For the text-containing cell, return its midpoint in [x, y] coordinate format. 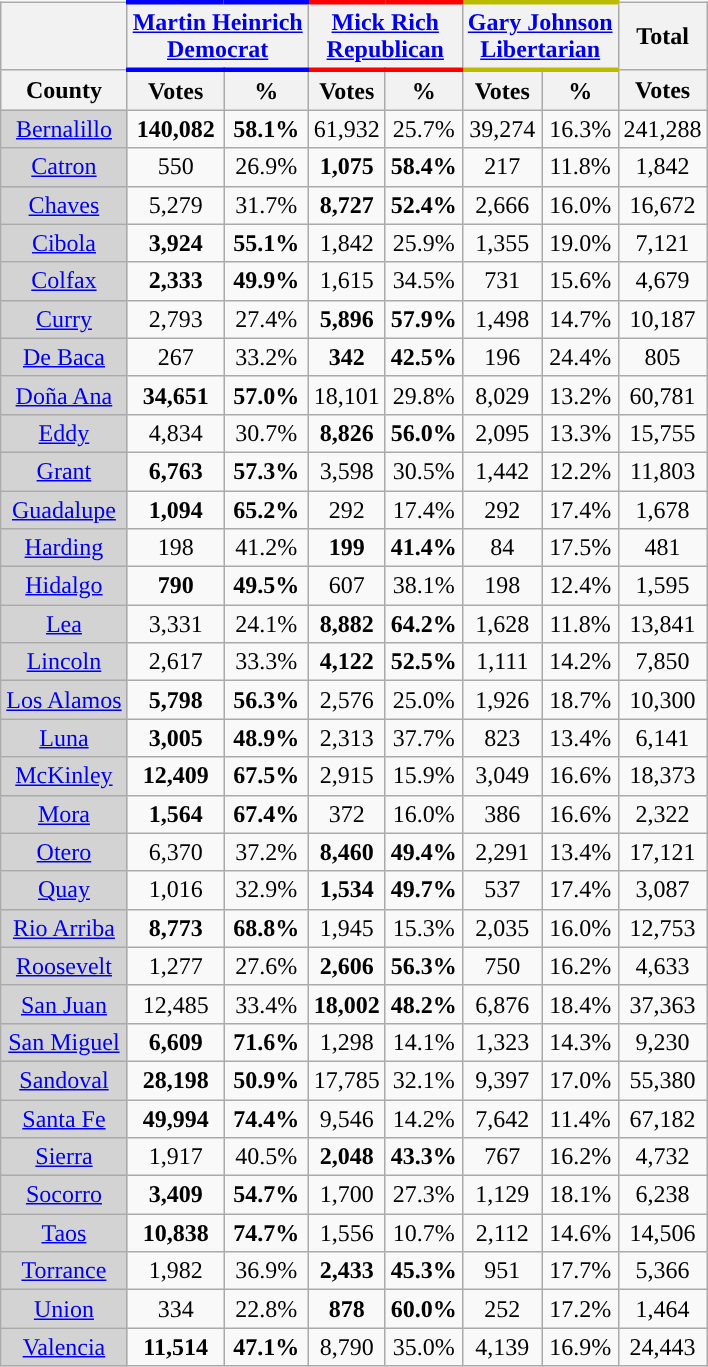
24.1% [266, 624]
750 [502, 966]
31.7% [266, 205]
18,002 [346, 1004]
1,323 [502, 1042]
1,615 [346, 281]
57.9% [424, 319]
5,366 [662, 1271]
48.9% [266, 738]
37,363 [662, 1004]
Harding [64, 548]
2,793 [176, 319]
Hidalgo [64, 586]
Grant [64, 471]
8,727 [346, 205]
Santa Fe [64, 1119]
8,460 [346, 852]
17.7% [580, 1271]
1,564 [176, 814]
De Baca [64, 357]
11,803 [662, 471]
64.2% [424, 624]
27.4% [266, 319]
6,876 [502, 1004]
14.6% [580, 1233]
12,753 [662, 928]
1,678 [662, 509]
54.7% [266, 1195]
McKinley [64, 776]
Lincoln [64, 662]
1,917 [176, 1157]
39,274 [502, 129]
6,609 [176, 1042]
372 [346, 814]
Curry [64, 319]
56.0% [424, 433]
25.7% [424, 129]
2,606 [346, 966]
15.6% [580, 281]
74.7% [266, 1233]
Guadalupe [64, 509]
217 [502, 167]
2,915 [346, 776]
7,850 [662, 662]
2,433 [346, 1271]
Catron [64, 167]
67.4% [266, 814]
Rio Arriba [64, 928]
334 [176, 1309]
13.3% [580, 433]
823 [502, 738]
Quay [64, 890]
Roosevelt [64, 966]
1,945 [346, 928]
Lea [64, 624]
607 [346, 586]
Valencia [64, 1347]
6,141 [662, 738]
19.0% [580, 243]
5,798 [176, 700]
24.4% [580, 357]
7,121 [662, 243]
15,755 [662, 433]
1,016 [176, 890]
199 [346, 548]
61,932 [346, 129]
33.3% [266, 662]
1,700 [346, 1195]
3,331 [176, 624]
8,882 [346, 624]
30.7% [266, 433]
10,838 [176, 1233]
13,841 [662, 624]
28,198 [176, 1080]
50.9% [266, 1080]
Eddy [64, 433]
15.3% [424, 928]
17.0% [580, 1080]
9,230 [662, 1042]
San Juan [64, 1004]
805 [662, 357]
3,598 [346, 471]
5,279 [176, 205]
55,380 [662, 1080]
30.5% [424, 471]
16.9% [580, 1347]
Cibola [64, 243]
49.9% [266, 281]
San Miguel [64, 1042]
12,409 [176, 776]
1,277 [176, 966]
38.1% [424, 586]
County [64, 90]
Doña Ana [64, 395]
10.7% [424, 1233]
Sierra [64, 1157]
57.0% [266, 395]
17.5% [580, 548]
951 [502, 1271]
60,781 [662, 395]
550 [176, 167]
43.3% [424, 1157]
6,763 [176, 471]
14,506 [662, 1233]
48.2% [424, 1004]
41.2% [266, 548]
15.9% [424, 776]
Luna [64, 738]
2,617 [176, 662]
196 [502, 357]
790 [176, 586]
33.4% [266, 1004]
14.7% [580, 319]
767 [502, 1157]
26.9% [266, 167]
45.3% [424, 1271]
1,926 [502, 700]
878 [346, 1309]
1,111 [502, 662]
1,094 [176, 509]
18.4% [580, 1004]
4,834 [176, 433]
Bernalillo [64, 129]
Mora [64, 814]
58.1% [266, 129]
Colfax [64, 281]
4,679 [662, 281]
60.0% [424, 1309]
3,924 [176, 243]
Martin HeinrichDemocrat [218, 36]
16,672 [662, 205]
40.5% [266, 1157]
11.4% [580, 1119]
18.1% [580, 1195]
17,785 [346, 1080]
24,443 [662, 1347]
3,409 [176, 1195]
13.2% [580, 395]
1,628 [502, 624]
5,896 [346, 319]
58.4% [424, 167]
6,238 [662, 1195]
49.4% [424, 852]
25.9% [424, 243]
537 [502, 890]
57.3% [266, 471]
32.1% [424, 1080]
481 [662, 548]
52.5% [424, 662]
25.0% [424, 700]
12.2% [580, 471]
41.4% [424, 548]
3,049 [502, 776]
Gary JohnsonLibertarian [540, 36]
1,298 [346, 1042]
2,291 [502, 852]
36.9% [266, 1271]
1,595 [662, 586]
18,101 [346, 395]
1,129 [502, 1195]
8,826 [346, 433]
34.5% [424, 281]
67.5% [266, 776]
10,187 [662, 319]
47.1% [266, 1347]
3,087 [662, 890]
2,112 [502, 1233]
Torrance [64, 1271]
1,498 [502, 319]
Taos [64, 1233]
9,546 [346, 1119]
16.3% [580, 129]
1,075 [346, 167]
4,732 [662, 1157]
7,642 [502, 1119]
3,005 [176, 738]
4,139 [502, 1347]
74.4% [266, 1119]
14.3% [580, 1042]
17,121 [662, 852]
Sandoval [64, 1080]
32.9% [266, 890]
Union [64, 1309]
29.8% [424, 395]
Los Alamos [64, 700]
12,485 [176, 1004]
27.6% [266, 966]
42.5% [424, 357]
8,029 [502, 395]
2,666 [502, 205]
49.5% [266, 586]
342 [346, 357]
52.4% [424, 205]
11,514 [176, 1347]
49.7% [424, 890]
731 [502, 281]
12.4% [580, 586]
1,464 [662, 1309]
18,373 [662, 776]
Mick RichRepublican [385, 36]
2,035 [502, 928]
14.1% [424, 1042]
6,370 [176, 852]
Socorro [64, 1195]
65.2% [266, 509]
2,095 [502, 433]
267 [176, 357]
34,651 [176, 395]
386 [502, 814]
18.7% [580, 700]
140,082 [176, 129]
17.2% [580, 1309]
67,182 [662, 1119]
2,048 [346, 1157]
Chaves [64, 205]
8,773 [176, 928]
252 [502, 1309]
71.6% [266, 1042]
1,534 [346, 890]
2,322 [662, 814]
27.3% [424, 1195]
55.1% [266, 243]
4,633 [662, 966]
10,300 [662, 700]
1,355 [502, 243]
1,556 [346, 1233]
8,790 [346, 1347]
9,397 [502, 1080]
Total [662, 36]
2,576 [346, 700]
1,442 [502, 471]
4,122 [346, 662]
22.8% [266, 1309]
Otero [64, 852]
49,994 [176, 1119]
2,313 [346, 738]
2,333 [176, 281]
37.7% [424, 738]
35.0% [424, 1347]
84 [502, 548]
1,982 [176, 1271]
33.2% [266, 357]
68.8% [266, 928]
241,288 [662, 129]
37.2% [266, 852]
